Identify which cell holds the provided text, then report its (X, Y) central coordinate. 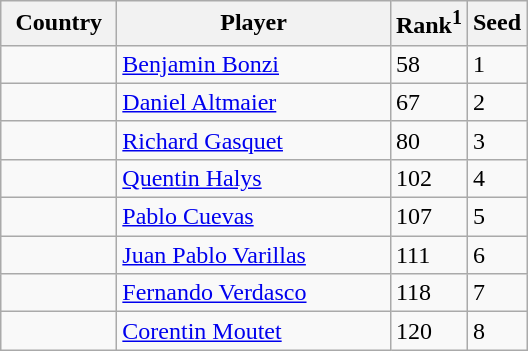
Rank1 (428, 24)
107 (428, 217)
7 (496, 293)
Juan Pablo Varillas (254, 255)
Fernando Verdasco (254, 293)
102 (428, 178)
2 (496, 102)
111 (428, 255)
80 (428, 140)
67 (428, 102)
Country (59, 24)
1 (496, 64)
Player (254, 24)
4 (496, 178)
Corentin Moutet (254, 331)
Quentin Halys (254, 178)
8 (496, 331)
3 (496, 140)
120 (428, 331)
Seed (496, 24)
118 (428, 293)
5 (496, 217)
Richard Gasquet (254, 140)
Daniel Altmaier (254, 102)
Pablo Cuevas (254, 217)
Benjamin Bonzi (254, 64)
58 (428, 64)
6 (496, 255)
